Search for the cell housing the specified text and yield its (X, Y) center coordinate. 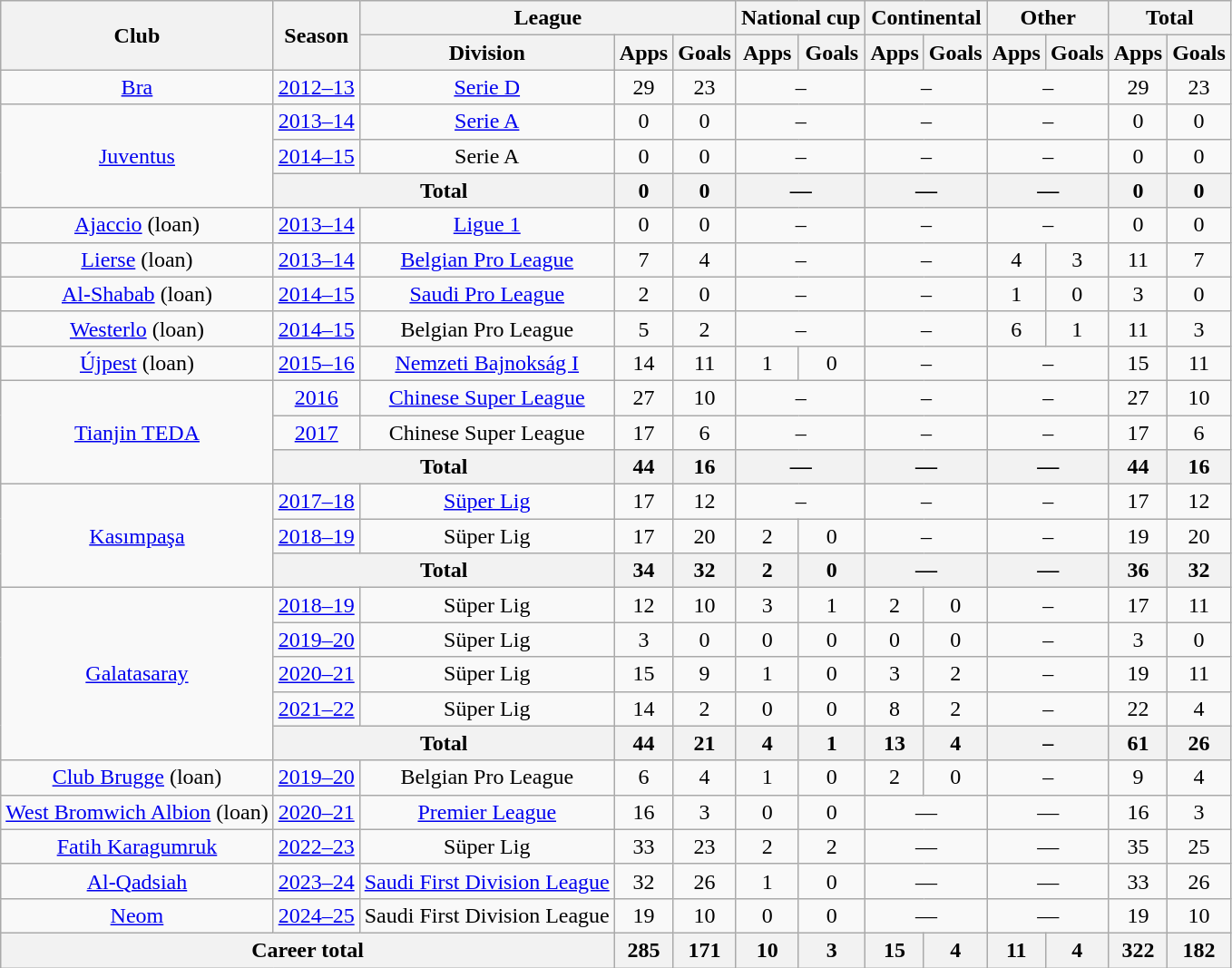
Westerlo (loan) (137, 328)
West Bromwich Albion (loan) (137, 812)
Ligue 1 (486, 225)
Nemzeti Bajnokság I (486, 363)
Kasımpaşa (137, 536)
Serie D (486, 87)
Division (486, 53)
Bra (137, 87)
Ajaccio (loan) (137, 225)
Al-Shabab (loan) (137, 294)
36 (1138, 571)
Other (1048, 18)
2012–13 (316, 87)
Continental (926, 18)
2021–22 (316, 709)
National cup (800, 18)
171 (705, 950)
Neom (137, 915)
21 (705, 743)
Season (316, 35)
5 (643, 328)
Club Brugge (loan) (137, 777)
182 (1199, 950)
322 (1138, 950)
34 (643, 571)
Juventus (137, 156)
League (548, 18)
285 (643, 950)
2024–25 (316, 915)
Újpest (loan) (137, 363)
2023–24 (316, 881)
Lierse (loan) (137, 259)
Club (137, 35)
35 (1138, 846)
Saudi Pro League (486, 294)
Career total (308, 950)
2017 (316, 433)
Galatasaray (137, 674)
Premier League (486, 812)
Fatih Karagumruk (137, 846)
22 (1138, 709)
2022–23 (316, 846)
61 (1138, 743)
2016 (316, 397)
2015–16 (316, 363)
Tianjin TEDA (137, 432)
13 (895, 743)
2017–18 (316, 502)
25 (1199, 846)
8 (895, 709)
Al-Qadsiah (137, 881)
